From the cell containing the given text, extract its center point as [X, Y] coordinate. 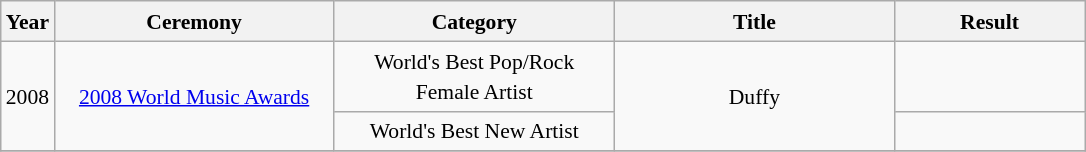
Duffy [754, 96]
Title [754, 21]
Year [28, 21]
World's Best New Artist [474, 131]
2008 [28, 96]
World's Best Pop/RockFemale Artist [474, 76]
Result [989, 21]
2008 World Music Awards [194, 96]
Ceremony [194, 21]
Category [474, 21]
